Output the [x, y] coordinate of the center of the cell containing the given text.  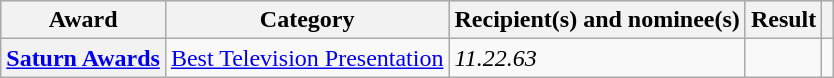
Best Television Presentation [307, 58]
Award [84, 20]
Recipient(s) and nominee(s) [597, 20]
Result [783, 20]
Saturn Awards [84, 58]
Category [307, 20]
11.22.63 [597, 58]
